Scan for the cell matching the given text and deliver its (x, y) coordinate at center. 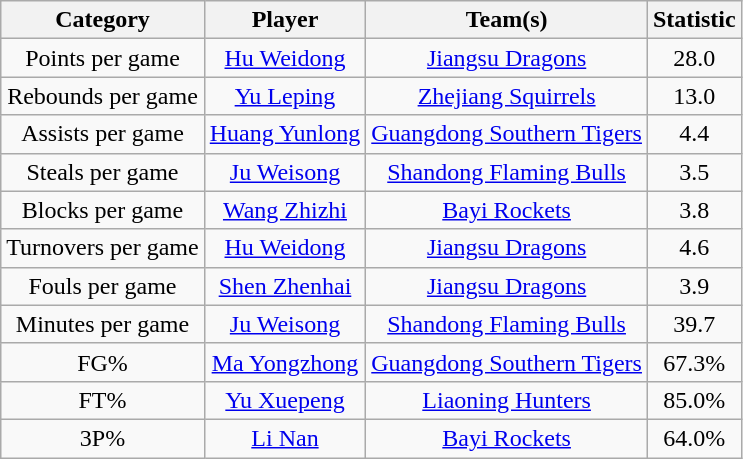
28.0 (694, 58)
Steals per game (102, 172)
Li Nan (285, 438)
3.8 (694, 210)
Rebounds per game (102, 96)
Liaoning Hunters (507, 400)
85.0% (694, 400)
Wang Zhizhi (285, 210)
Blocks per game (102, 210)
4.6 (694, 248)
4.4 (694, 134)
Zhejiang Squirrels (507, 96)
Yu Xuepeng (285, 400)
64.0% (694, 438)
Ma Yongzhong (285, 362)
FT% (102, 400)
Points per game (102, 58)
3.5 (694, 172)
Yu Leping (285, 96)
39.7 (694, 324)
Team(s) (507, 20)
3.9 (694, 286)
Turnovers per game (102, 248)
13.0 (694, 96)
Fouls per game (102, 286)
Category (102, 20)
Player (285, 20)
3P% (102, 438)
67.3% (694, 362)
Statistic (694, 20)
Assists per game (102, 134)
Huang Yunlong (285, 134)
Shen Zhenhai (285, 286)
Minutes per game (102, 324)
FG% (102, 362)
